Pinpoint the cell where the given text exists, returning its [x, y] midpoint coordinate. 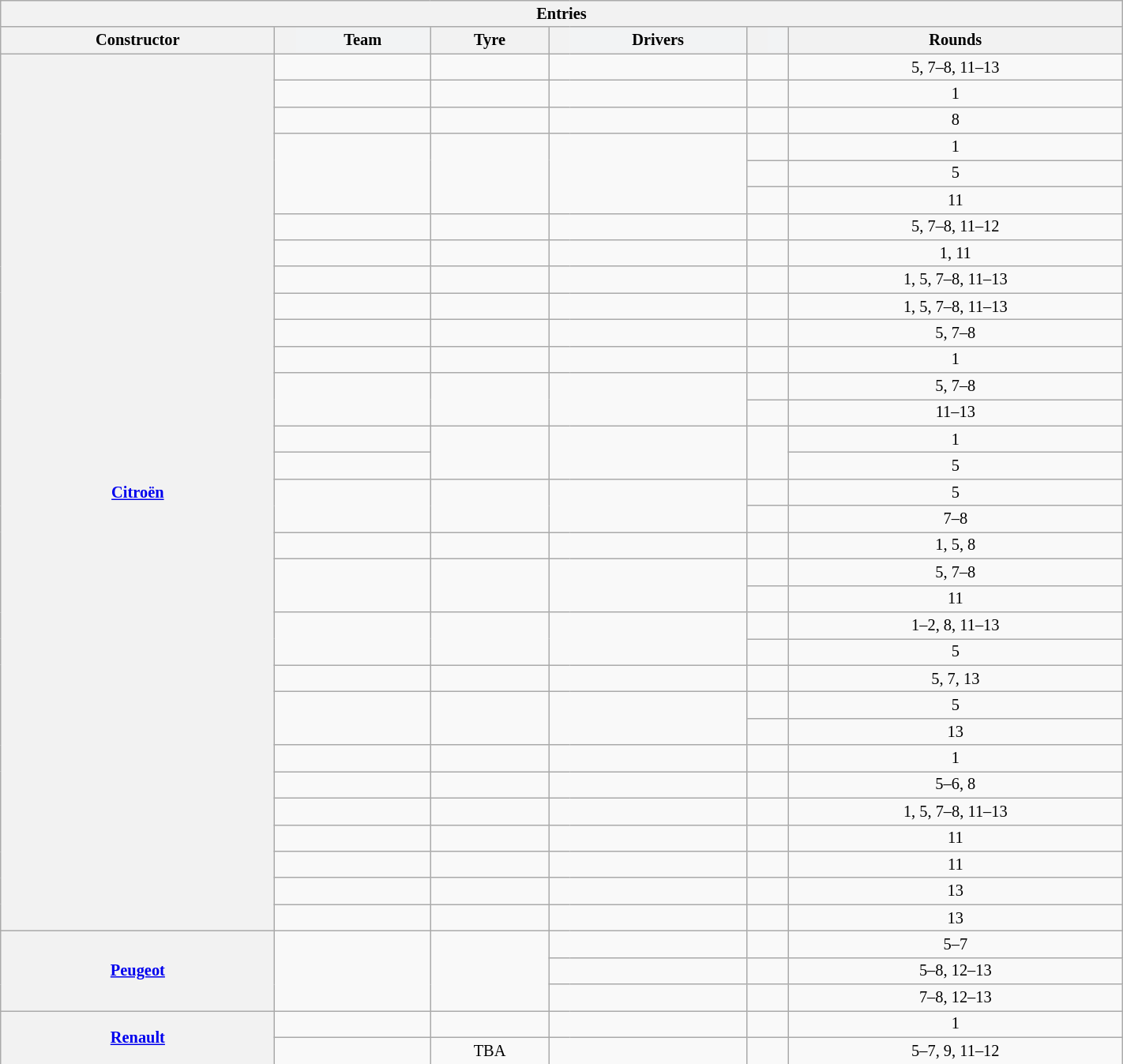
5, 7–8, 11–13 [956, 67]
Citroën [137, 493]
11–13 [956, 412]
Team [363, 40]
5–6, 8 [956, 784]
1, 11 [956, 253]
Drivers [659, 40]
Peugeot [137, 970]
Rounds [956, 40]
1–2, 8, 11–13 [956, 625]
Constructor [137, 40]
7–8, 12–13 [956, 998]
Renault [137, 1036]
7–8 [956, 519]
5–8, 12–13 [956, 971]
5, 7, 13 [956, 679]
1, 5, 8 [956, 545]
TBA [490, 1051]
5–7 [956, 944]
5, 7–8, 11–12 [956, 227]
5–7, 9, 11–12 [956, 1051]
Tyre [490, 40]
8 [956, 120]
Entries [561, 13]
